Pinpoint the cell where the given text exists, returning its [x, y] midpoint coordinate. 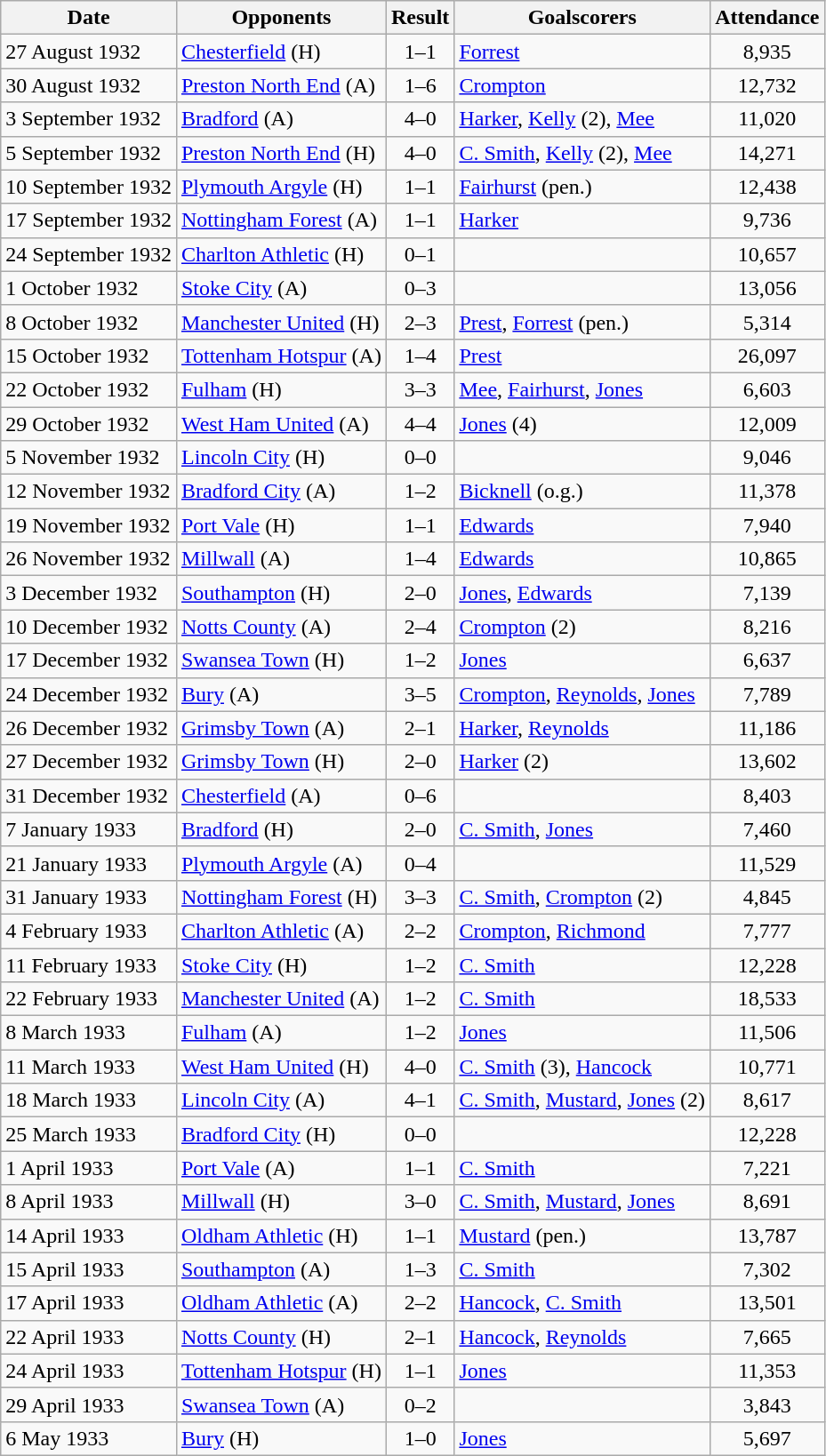
24 December 1932 [89, 694]
8 October 1932 [89, 322]
Millwall (A) [281, 559]
13,056 [767, 288]
12,438 [767, 187]
Bradford (H) [281, 829]
C. Smith, Kelly (2), Mee [582, 153]
17 September 1932 [89, 220]
Fulham (H) [281, 389]
0–6 [420, 796]
3,843 [767, 1404]
10,657 [767, 254]
Bradford City (A) [281, 492]
Attendance [767, 18]
Crompton, Richmond [582, 931]
6,637 [767, 660]
5 November 1932 [89, 458]
Date [89, 18]
7,460 [767, 829]
Goalscorers [582, 18]
Bury (H) [281, 1438]
Southampton (A) [281, 1269]
3–5 [420, 694]
Jones, Edwards [582, 593]
17 December 1932 [89, 660]
C. Smith, Jones [582, 829]
Millwall (H) [281, 1202]
Preston North End (H) [281, 153]
9,046 [767, 458]
13,787 [767, 1236]
10,771 [767, 1067]
Southampton (H) [281, 593]
Charlton Athletic (A) [281, 931]
8,403 [767, 796]
C. Smith (3), Hancock [582, 1067]
13,602 [767, 762]
4,845 [767, 897]
1–6 [420, 85]
Notts County (A) [281, 627]
11,353 [767, 1371]
West Ham United (H) [281, 1067]
8,935 [767, 52]
Harker, Kelly (2), Mee [582, 119]
10 September 1932 [89, 187]
12,732 [767, 85]
Bradford City (H) [281, 1134]
0–2 [420, 1404]
31 January 1933 [89, 897]
26 November 1932 [89, 559]
Grimsby Town (H) [281, 762]
Stoke City (A) [281, 288]
Preston North End (A) [281, 85]
6,603 [767, 389]
14,271 [767, 153]
Prest [582, 356]
24 September 1932 [89, 254]
Lincoln City (H) [281, 458]
22 October 1932 [89, 389]
3 September 1932 [89, 119]
Harker [582, 220]
Notts County (H) [281, 1337]
Stoke City (H) [281, 964]
7,777 [767, 931]
2–3 [420, 322]
Nottingham Forest (A) [281, 220]
Port Vale (A) [281, 1168]
Hancock, C. Smith [582, 1303]
Charlton Athletic (H) [281, 254]
12 November 1932 [89, 492]
2–4 [420, 627]
7,221 [767, 1168]
1 April 1933 [89, 1168]
7,139 [767, 593]
Tottenham Hotspur (A) [281, 356]
Crompton, Reynolds, Jones [582, 694]
7,302 [767, 1269]
West Ham United (A) [281, 424]
Nottingham Forest (H) [281, 897]
8 April 1933 [89, 1202]
Plymouth Argyle (A) [281, 863]
11,506 [767, 1033]
11 March 1933 [89, 1067]
Lincoln City (A) [281, 1100]
Fairhurst (pen.) [582, 187]
3 December 1932 [89, 593]
Hancock, Reynolds [582, 1337]
Crompton (2) [582, 627]
9,736 [767, 220]
6 May 1933 [89, 1438]
1–0 [420, 1438]
8,216 [767, 627]
13,501 [767, 1303]
Tottenham Hotspur (H) [281, 1371]
8,617 [767, 1100]
Opponents [281, 18]
15 October 1932 [89, 356]
Harker (2) [582, 762]
Swansea Town (A) [281, 1404]
8,691 [767, 1202]
27 August 1932 [89, 52]
C. Smith, Crompton (2) [582, 897]
Grimsby Town (A) [281, 728]
0–3 [420, 288]
Bicknell (o.g.) [582, 492]
11,529 [767, 863]
29 October 1932 [89, 424]
26 December 1932 [89, 728]
26,097 [767, 356]
Jones (4) [582, 424]
Oldham Athletic (H) [281, 1236]
14 April 1933 [89, 1236]
Swansea Town (H) [281, 660]
25 March 1933 [89, 1134]
22 April 1933 [89, 1337]
12,009 [767, 424]
5,314 [767, 322]
3–0 [420, 1202]
7,789 [767, 694]
Result [420, 18]
15 April 1933 [89, 1269]
Oldham Athletic (A) [281, 1303]
C. Smith, Mustard, Jones [582, 1202]
5 September 1932 [89, 153]
29 April 1933 [89, 1404]
31 December 1932 [89, 796]
21 January 1933 [89, 863]
0–1 [420, 254]
Bury (A) [281, 694]
10,865 [767, 559]
7,940 [767, 525]
11 February 1933 [89, 964]
1 October 1932 [89, 288]
18,533 [767, 999]
C. Smith, Mustard, Jones (2) [582, 1100]
Mee, Fairhurst, Jones [582, 389]
Fulham (A) [281, 1033]
Chesterfield (A) [281, 796]
Chesterfield (H) [281, 52]
8 March 1933 [89, 1033]
Port Vale (H) [281, 525]
19 November 1932 [89, 525]
18 March 1933 [89, 1100]
Crompton [582, 85]
4–4 [420, 424]
30 August 1932 [89, 85]
22 February 1933 [89, 999]
Plymouth Argyle (H) [281, 187]
4–1 [420, 1100]
Forrest [582, 52]
Bradford (A) [281, 119]
Mustard (pen.) [582, 1236]
11,186 [767, 728]
Harker, Reynolds [582, 728]
17 April 1933 [89, 1303]
0–4 [420, 863]
7 January 1933 [89, 829]
5,697 [767, 1438]
10 December 1932 [89, 627]
7,665 [767, 1337]
11,378 [767, 492]
Manchester United (H) [281, 322]
11,020 [767, 119]
Prest, Forrest (pen.) [582, 322]
27 December 1932 [89, 762]
4 February 1933 [89, 931]
24 April 1933 [89, 1371]
Manchester United (A) [281, 999]
1–3 [420, 1269]
